Extract the [x, y] coordinate from the center of the cell holding the provided text.  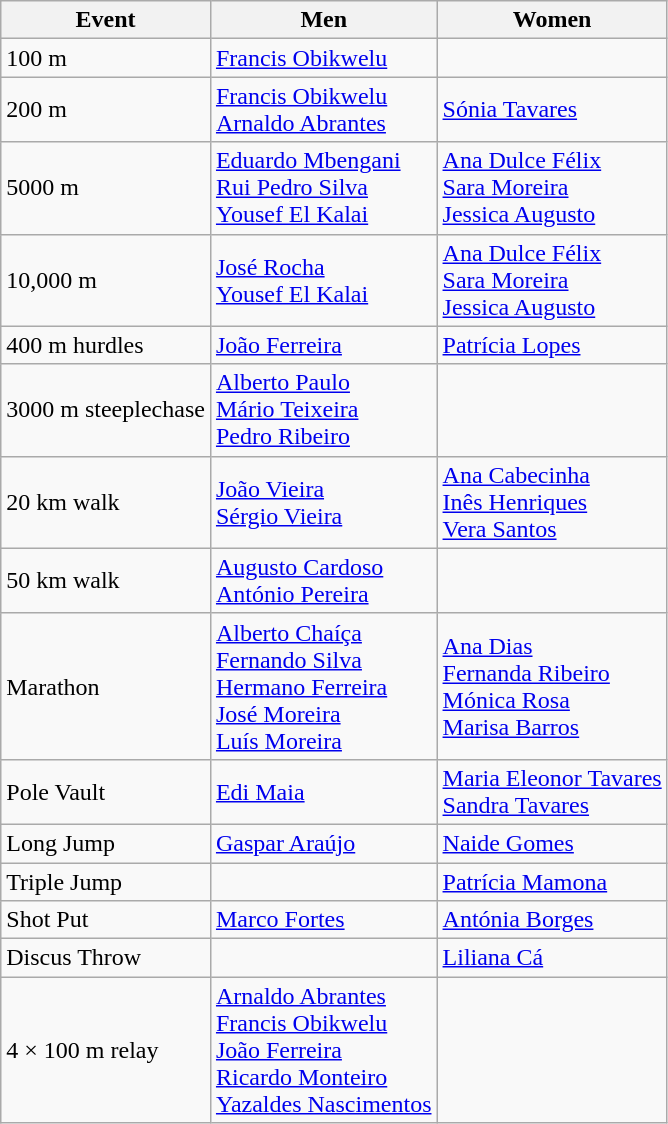
Patrícia Mamona [552, 881]
Long Jump [106, 843]
Ana Dias Fernanda Ribeiro Mónica Rosa Marisa Barros [552, 686]
Gaspar Araújo [324, 843]
João Vieira Sérgio Vieira [324, 502]
Alberto Chaíça Fernando Silva Hermano Ferreira José Moreira Luís Moreira [324, 686]
200 m [106, 110]
Antónia Borges [552, 920]
10,000 m [106, 280]
4 × 100 m relay [106, 1050]
Women [552, 20]
50 km walk [106, 580]
100 m [106, 58]
Sónia Tavares [552, 110]
José Rocha Yousef El Kalai [324, 280]
Patrícia Lopes [552, 345]
Men [324, 20]
Shot Put [106, 920]
400 m hurdles [106, 345]
Eduardo Mbengani Rui Pedro Silva Yousef El Kalai [324, 188]
Marco Fortes [324, 920]
Marathon [106, 686]
3000 m steeplechase [106, 410]
Liliana Cá [552, 958]
Arnaldo Abrantes Francis Obikwelu João Ferreira Ricardo Monteiro Yazaldes Nascimentos [324, 1050]
20 km walk [106, 502]
Discus Throw [106, 958]
Ana Cabecinha Inês Henriques Vera Santos [552, 502]
Maria Eleonor Tavares Sandra Tavares [552, 792]
Naide Gomes [552, 843]
Event [106, 20]
Francis Obikwelu [324, 58]
5000 m [106, 188]
Pole Vault [106, 792]
João Ferreira [324, 345]
Edi Maia [324, 792]
Alberto Paulo Mário Teixeira Pedro Ribeiro [324, 410]
Francis Obikwelu Arnaldo Abrantes [324, 110]
Augusto Cardoso António Pereira [324, 580]
Triple Jump [106, 881]
